Identify which cell holds the provided text, then report its [x, y] central coordinate. 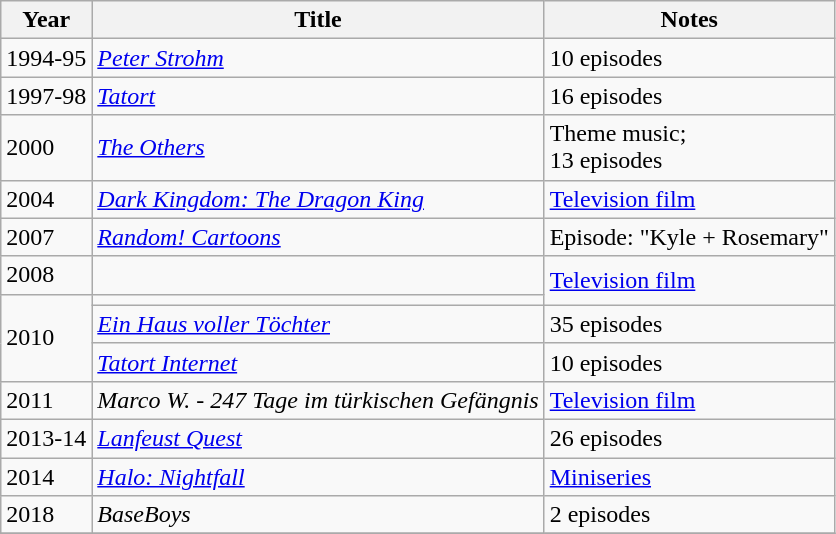
Dark Kingdom: The Dragon King [318, 199]
16 episodes [689, 96]
1994-95 [46, 58]
35 episodes [689, 324]
2008 [46, 275]
Miniseries [689, 477]
2014 [46, 477]
The Others [318, 148]
Lanfeust Quest [318, 438]
Episode: "Kyle + Rosemary" [689, 237]
26 episodes [689, 438]
Title [318, 20]
Year [46, 20]
2018 [46, 515]
Random! Cartoons [318, 237]
1997-98 [46, 96]
Theme music;13 episodes [689, 148]
Marco W. - 247 Tage im türkischen Gefängnis [318, 400]
2007 [46, 237]
BaseBoys [318, 515]
2004 [46, 199]
Ein Haus voller Töchter [318, 324]
Tatort [318, 96]
2010 [46, 338]
2011 [46, 400]
2000 [46, 148]
Halo: Nightfall [318, 477]
Tatort Internet [318, 362]
Peter Strohm [318, 58]
2 episodes [689, 515]
Notes [689, 20]
2013-14 [46, 438]
